Search for the cell housing the specified text and yield its (x, y) center coordinate. 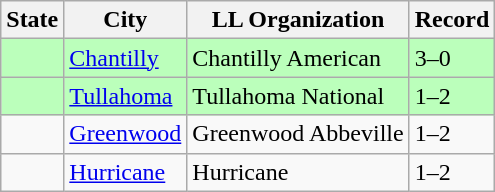
City (126, 20)
Greenwood (126, 134)
Record (452, 20)
Tullahoma National (298, 96)
State (32, 20)
Tullahoma (126, 96)
3–0 (452, 58)
Greenwood Abbeville (298, 134)
Chantilly (126, 58)
LL Organization (298, 20)
Chantilly American (298, 58)
